Provide the [x, y] coordinate of the cell's center where the given text is located.  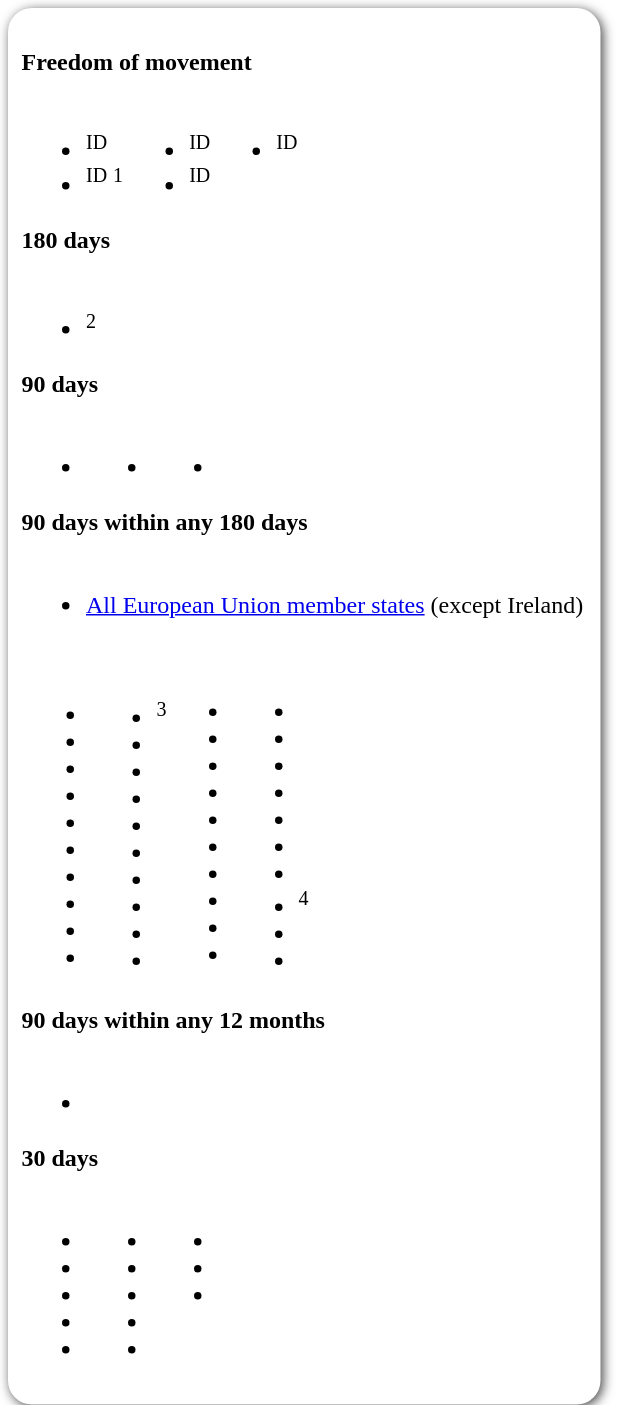
2 [60, 312]
IDID 1 [74, 150]
ID [257, 150]
4 [274, 822]
All European Union member states (except Ireland) 3 4 [304, 772]
3 [132, 822]
IDID [170, 150]
